Capture the cell that displays the provided text and extract its (x, y) central coordinate. 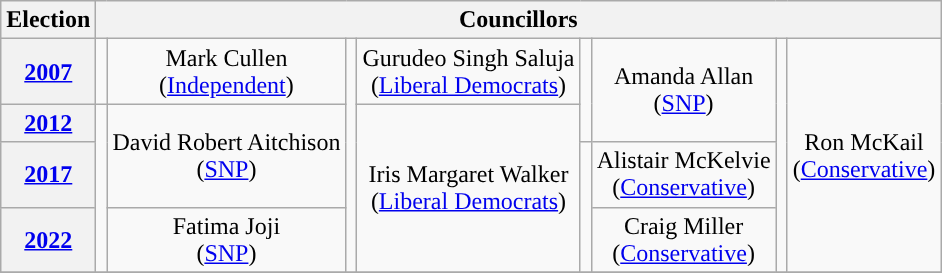
David Robert Aitchison(SNP) (226, 156)
Iris Margaret Walker(Liberal Democrats) (468, 188)
2012 (48, 123)
2007 (48, 72)
Councillors (518, 20)
Amanda Allan(SNP) (684, 90)
Fatima Joji(SNP) (226, 240)
Mark Cullen(Independent) (226, 72)
Craig Miller(Conservative) (684, 240)
Gurudeo Singh Saluja(Liberal Democrats) (468, 72)
2017 (48, 174)
Ron McKail(Conservative) (864, 156)
Alistair McKelvie(Conservative) (684, 174)
2022 (48, 240)
Election (48, 20)
